Detect which cell encompasses the target text, then output its (x, y) center coordinate. 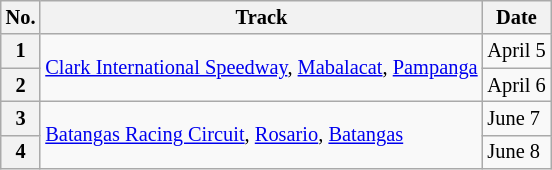
Track (261, 17)
April 6 (517, 85)
3 (21, 118)
4 (21, 152)
Date (517, 17)
Clark International Speedway, Mabalacat, Pampanga (261, 68)
April 5 (517, 51)
1 (21, 51)
Batangas Racing Circuit, Rosario, Batangas (261, 134)
2 (21, 85)
June 8 (517, 152)
June 7 (517, 118)
No. (21, 17)
